Identify which cell holds the provided text, then report its [x, y] central coordinate. 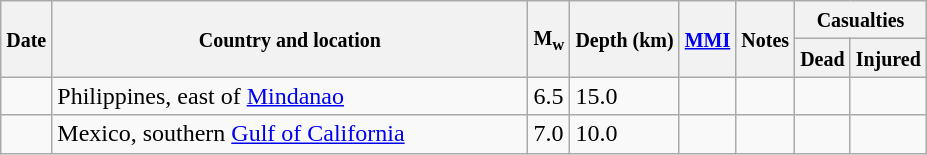
Country and location [290, 39]
Notes [766, 39]
Depth (km) [624, 39]
15.0 [624, 96]
10.0 [624, 134]
Casualties [861, 20]
7.0 [549, 134]
MMI [708, 39]
Date [26, 39]
Philippines, east of Mindanao [290, 96]
Injured [888, 58]
Dead [823, 58]
6.5 [549, 96]
Mw [549, 39]
Mexico, southern Gulf of California [290, 134]
